Capture the cell that displays the provided text and extract its (x, y) central coordinate. 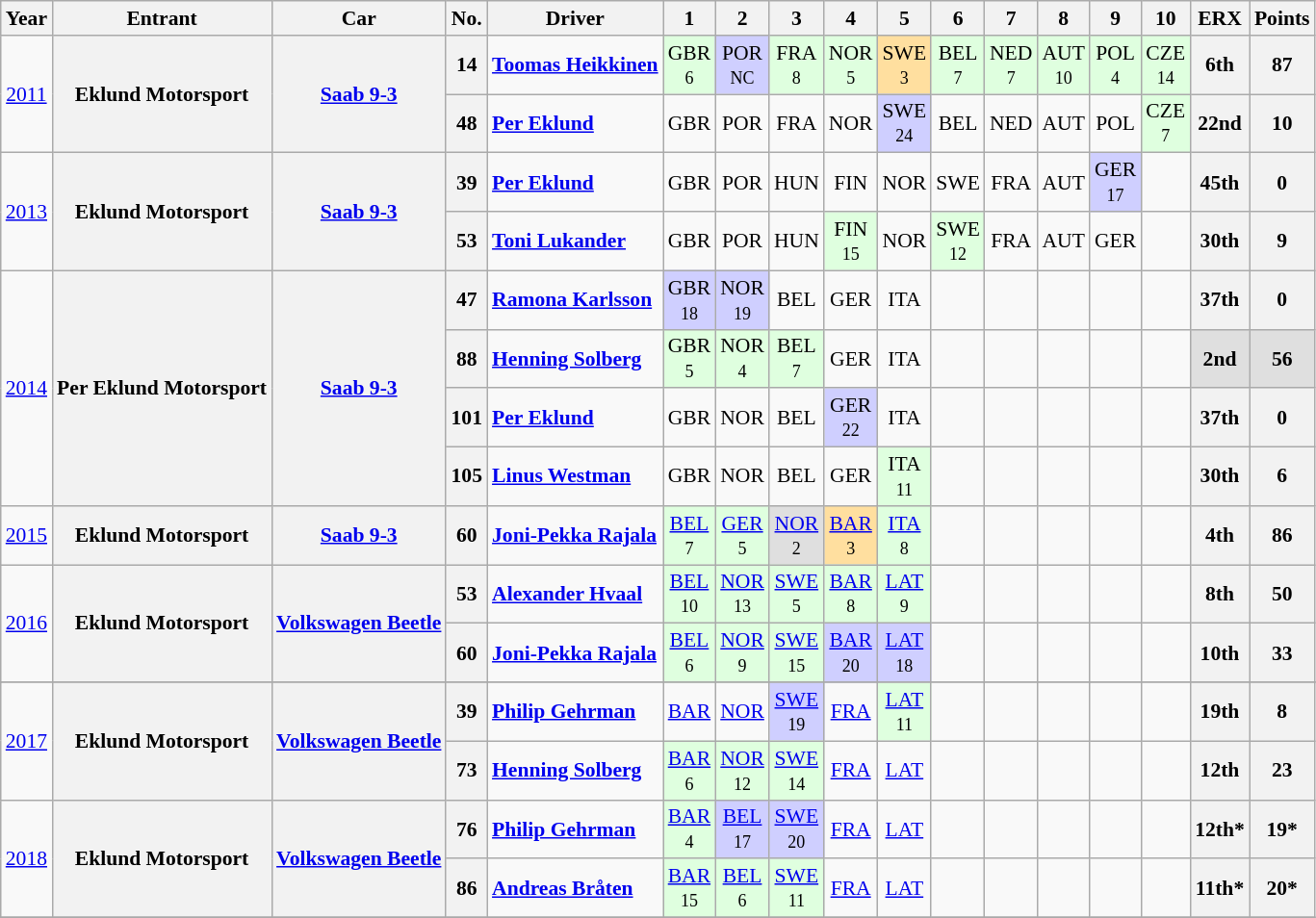
SWE19 (797, 712)
3 (797, 18)
14 (466, 65)
FIN15 (851, 241)
2016 (27, 624)
NOR19 (742, 300)
PORNC (742, 65)
88 (466, 358)
Linus Westman (576, 477)
33 (1282, 652)
56 (1282, 358)
Entrant (162, 18)
GER22 (851, 418)
SWE12 (958, 241)
ERX (1220, 18)
LAT18 (905, 652)
19th (1220, 712)
50 (1282, 595)
SWE15 (797, 652)
NOR9 (742, 652)
Toni Lukander (576, 241)
12th (1220, 770)
12th* (1220, 829)
POL (1115, 123)
7 (1011, 18)
GBR18 (689, 300)
NOR2 (797, 535)
SWE (958, 183)
2013 (27, 212)
2011 (27, 94)
Year (27, 18)
8th (1220, 595)
Car (358, 18)
1 (689, 18)
NOR13 (742, 595)
23 (1282, 770)
BAR8 (851, 595)
NOR12 (742, 770)
11th* (1220, 889)
NED7 (1011, 65)
2014 (27, 388)
SWE5 (797, 595)
Ramona Karlsson (576, 300)
45th (1220, 183)
4th (1220, 535)
BAR4 (689, 829)
2nd (1220, 358)
2015 (27, 535)
2 (742, 18)
No. (466, 18)
19* (1282, 829)
BAR (689, 712)
ITA11 (905, 477)
SWE11 (797, 889)
2017 (27, 741)
BAR20 (851, 652)
NED (1011, 123)
Andreas Bråten (576, 889)
BAR15 (689, 889)
FIN (851, 183)
6th (1220, 65)
22nd (1220, 123)
76 (466, 829)
POL4 (1115, 65)
AUT10 (1063, 65)
101 (466, 418)
NOR5 (851, 65)
LAT11 (905, 712)
SWE3 (905, 65)
GER17 (1115, 183)
ITA8 (905, 535)
GBR6 (689, 65)
2018 (27, 858)
73 (466, 770)
105 (466, 477)
Points (1282, 18)
GBR5 (689, 358)
FRA8 (797, 65)
5 (905, 18)
Per Eklund Motorsport (162, 388)
BAR3 (851, 535)
BAR6 (689, 770)
SWE14 (797, 770)
10th (1220, 652)
GER5 (742, 535)
87 (1282, 65)
NOR4 (742, 358)
CZE14 (1165, 65)
SWE24 (905, 123)
CZE7 (1165, 123)
LAT9 (905, 595)
BEL10 (689, 595)
Driver (576, 18)
20* (1282, 889)
BEL17 (742, 829)
4 (851, 18)
47 (466, 300)
Toomas Heikkinen (576, 65)
SWE20 (797, 829)
Alexander Hvaal (576, 595)
48 (466, 123)
